Return the [X, Y] coordinate for the center point of the cell that contains the specified text.  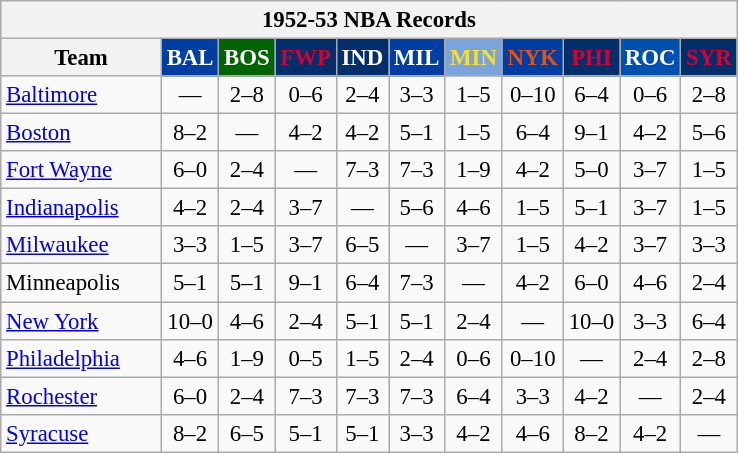
SYR [709, 58]
Boston [82, 133]
MIN [474, 58]
New York [82, 321]
BAL [190, 58]
MIL [417, 58]
Rochester [82, 396]
1952-53 NBA Records [369, 20]
5–0 [591, 170]
Baltimore [82, 95]
PHI [591, 58]
IND [362, 58]
Team [82, 58]
0–5 [306, 358]
NYK [532, 58]
Indianapolis [82, 208]
Syracuse [82, 433]
Philadelphia [82, 358]
FWP [306, 58]
Minneapolis [82, 283]
Milwaukee [82, 245]
ROC [650, 58]
Fort Wayne [82, 170]
BOS [247, 58]
